Return the [X, Y] coordinate for the center point of the cell that contains the specified text.  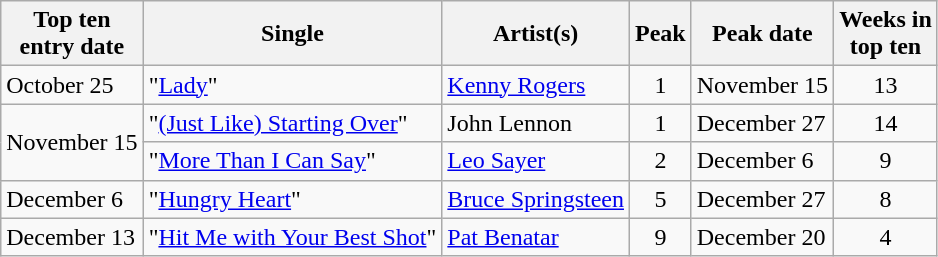
"More Than I Can Say" [292, 161]
Kenny Rogers [536, 85]
Pat Benatar [536, 237]
13 [886, 85]
5 [661, 199]
2 [661, 161]
14 [886, 123]
8 [886, 199]
October 25 [72, 85]
Leo Sayer [536, 161]
Peak date [762, 34]
"Lady" [292, 85]
December 13 [72, 237]
John Lennon [536, 123]
Single [292, 34]
"Hit Me with Your Best Shot" [292, 237]
Peak [661, 34]
Top tenentry date [72, 34]
December 20 [762, 237]
"Hungry Heart" [292, 199]
Bruce Springsteen [536, 199]
4 [886, 237]
Artist(s) [536, 34]
Weeks intop ten [886, 34]
"(Just Like) Starting Over" [292, 123]
